Scan for the cell matching the given text and deliver its (x, y) coordinate at center. 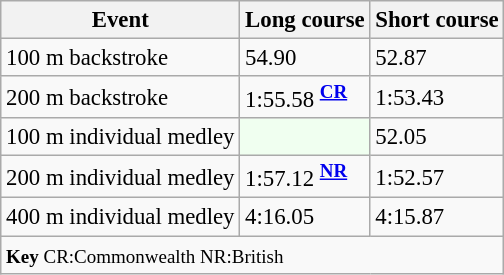
Short course (437, 20)
200 m backstroke (120, 97)
Long course (305, 20)
1:53.43 (437, 97)
52.87 (437, 58)
100 m individual medley (120, 137)
1:57.12 NR (305, 177)
1:52.57 (437, 177)
400 m individual medley (120, 217)
4:16.05 (305, 217)
Event (120, 20)
100 m backstroke (120, 58)
Key CR:Commonwealth NR:British (252, 255)
52.05 (437, 137)
1:55.58 CR (305, 97)
4:15.87 (437, 217)
54.90 (305, 58)
200 m individual medley (120, 177)
